Return the (X, Y) coordinate for the center point of the cell that contains the specified text.  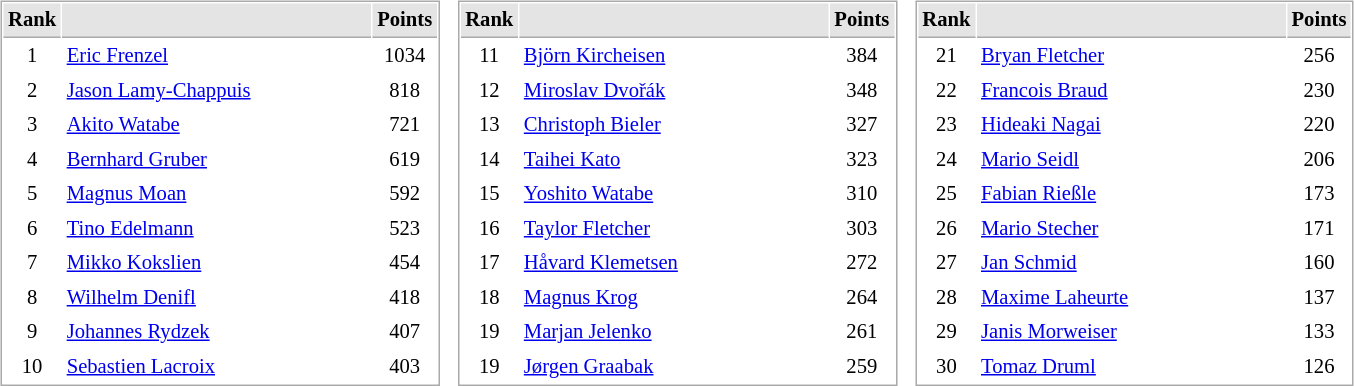
407 (405, 332)
21 (946, 56)
721 (405, 124)
Magnus Moan (216, 194)
272 (862, 262)
418 (405, 298)
1034 (405, 56)
4 (32, 160)
13 (490, 124)
27 (946, 262)
619 (405, 160)
261 (862, 332)
Francois Braud (1132, 90)
Jørgen Graabak (674, 366)
Fabian Rießle (1132, 194)
327 (862, 124)
Tomaz Druml (1132, 366)
592 (405, 194)
16 (490, 228)
Marjan Jelenko (674, 332)
Sebastien Lacroix (216, 366)
160 (1319, 262)
14 (490, 160)
Björn Kircheisen (674, 56)
348 (862, 90)
Bryan Fletcher (1132, 56)
Jan Schmid (1132, 262)
Miroslav Dvořák (674, 90)
126 (1319, 366)
454 (405, 262)
Eric Frenzel (216, 56)
17 (490, 262)
Maxime Laheurte (1132, 298)
259 (862, 366)
Tino Edelmann (216, 228)
Mario Seidl (1132, 160)
230 (1319, 90)
384 (862, 56)
256 (1319, 56)
2 (32, 90)
23 (946, 124)
Akito Watabe (216, 124)
29 (946, 332)
Johannes Rydzek (216, 332)
5 (32, 194)
30 (946, 366)
Mario Stecher (1132, 228)
8 (32, 298)
Magnus Krog (674, 298)
24 (946, 160)
10 (32, 366)
133 (1319, 332)
28 (946, 298)
Taihei Kato (674, 160)
403 (405, 366)
Yoshito Watabe (674, 194)
303 (862, 228)
9 (32, 332)
Wilhelm Denifl (216, 298)
264 (862, 298)
6 (32, 228)
7 (32, 262)
15 (490, 194)
323 (862, 160)
220 (1319, 124)
12 (490, 90)
523 (405, 228)
206 (1319, 160)
818 (405, 90)
173 (1319, 194)
Janis Morweiser (1132, 332)
11 (490, 56)
26 (946, 228)
Christoph Bieler (674, 124)
310 (862, 194)
171 (1319, 228)
Håvard Klemetsen (674, 262)
Mikko Kokslien (216, 262)
Taylor Fletcher (674, 228)
22 (946, 90)
1 (32, 56)
Bernhard Gruber (216, 160)
Hideaki Nagai (1132, 124)
Jason Lamy-Chappuis (216, 90)
137 (1319, 298)
18 (490, 298)
25 (946, 194)
3 (32, 124)
